Detect which cell encompasses the target text, then output its [X, Y] center coordinate. 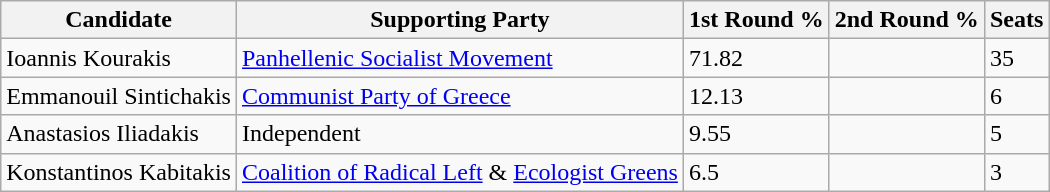
Emmanouil Sintichakis [119, 96]
35 [1016, 58]
Panhellenic Socialist Movement [460, 58]
1st Round % [756, 20]
12.13 [756, 96]
Seats [1016, 20]
6.5 [756, 172]
Independent [460, 134]
9.55 [756, 134]
5 [1016, 134]
Konstantinos Kabitakis [119, 172]
Communist Party of Greece [460, 96]
Candidate [119, 20]
2nd Round % [906, 20]
3 [1016, 172]
Anastasios Iliadakis [119, 134]
71.82 [756, 58]
Supporting Party [460, 20]
6 [1016, 96]
Coalition of Radical Left & Ecologist Greens [460, 172]
Ioannis Kourakis [119, 58]
